Identify which cell holds the provided text, then report its (x, y) central coordinate. 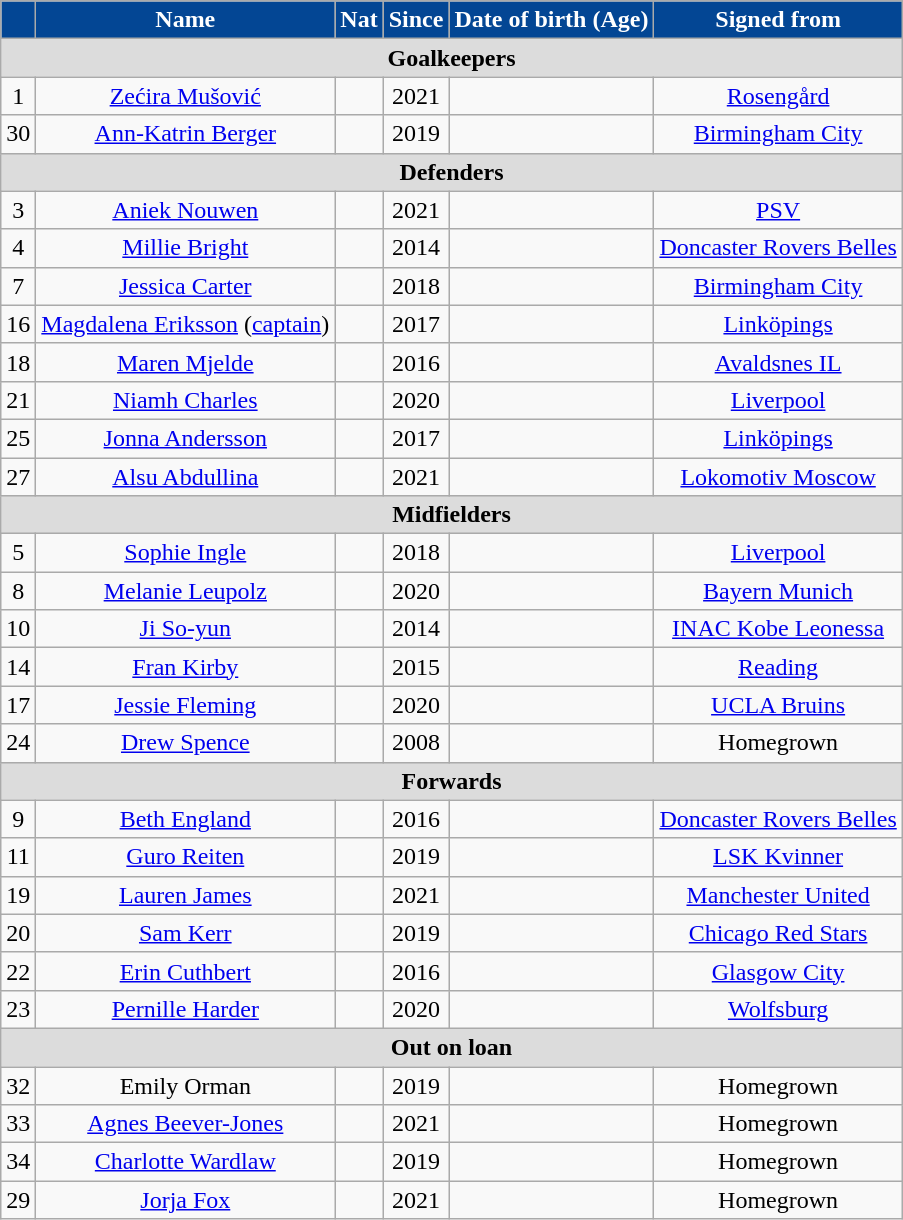
Melanie Leupolz (186, 591)
18 (18, 362)
Avaldsnes IL (778, 362)
1 (18, 96)
3 (18, 210)
34 (18, 1162)
23 (18, 1009)
INAC Kobe Leonessa (778, 629)
Rosengård (778, 96)
Agnes Beever-Jones (186, 1124)
19 (18, 895)
LSK Kvinner (778, 857)
32 (18, 1085)
Jonna Andersson (186, 438)
11 (18, 857)
25 (18, 438)
Fran Kirby (186, 667)
Nat (359, 20)
22 (18, 971)
Sophie Ingle (186, 553)
Lokomotiv Moscow (778, 477)
7 (18, 286)
5 (18, 553)
4 (18, 248)
Manchester United (778, 895)
Emily Orman (186, 1085)
17 (18, 705)
Wolfsburg (778, 1009)
24 (18, 743)
27 (18, 477)
Signed from (778, 20)
Drew Spence (186, 743)
Ji So-yun (186, 629)
Pernille Harder (186, 1009)
Jessica Carter (186, 286)
29 (18, 1200)
UCLA Bruins (778, 705)
Defenders (452, 172)
Lauren James (186, 895)
Chicago Red Stars (778, 933)
Magdalena Eriksson (captain) (186, 324)
Zećira Mušović (186, 96)
Date of birth (Age) (552, 20)
8 (18, 591)
Goalkeepers (452, 58)
21 (18, 400)
33 (18, 1124)
Forwards (452, 781)
PSV (778, 210)
30 (18, 134)
Since (416, 20)
20 (18, 933)
Name (186, 20)
Reading (778, 667)
9 (18, 819)
Erin Cuthbert (186, 971)
Aniek Nouwen (186, 210)
Midfielders (452, 515)
Beth England (186, 819)
14 (18, 667)
Guro Reiten (186, 857)
10 (18, 629)
Alsu Abdullina (186, 477)
2015 (416, 667)
Niamh Charles (186, 400)
Jessie Fleming (186, 705)
Charlotte Wardlaw (186, 1162)
Maren Mjelde (186, 362)
Bayern Munich (778, 591)
Millie Bright (186, 248)
Jorja Fox (186, 1200)
2008 (416, 743)
Glasgow City (778, 971)
Sam Kerr (186, 933)
16 (18, 324)
Out on loan (452, 1047)
Ann-Katrin Berger (186, 134)
